Scan for the cell matching the given text and deliver its (X, Y) coordinate at center. 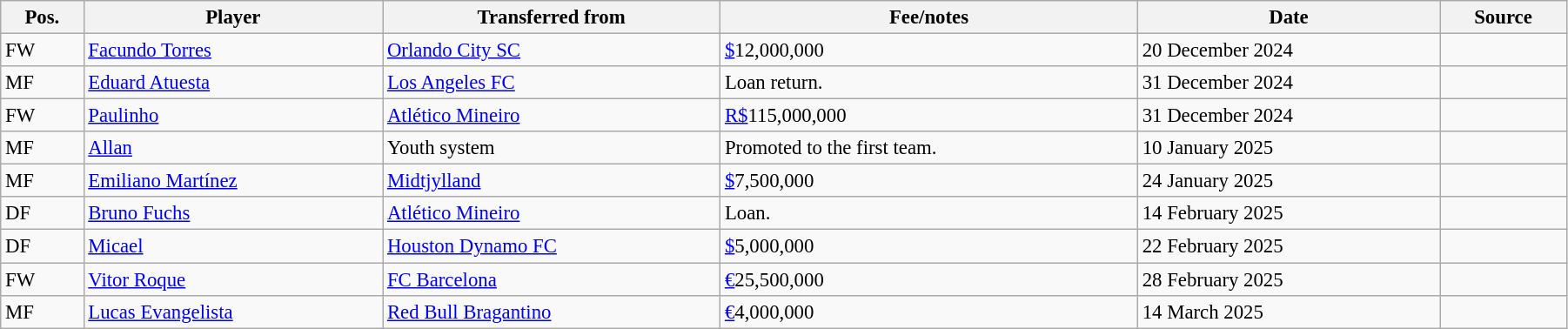
€25,500,000 (929, 279)
Allan (233, 148)
Transferred from (552, 17)
R$115,000,000 (929, 116)
Orlando City SC (552, 50)
14 March 2025 (1288, 312)
14 February 2025 (1288, 213)
Midtjylland (552, 181)
Facundo Torres (233, 50)
22 February 2025 (1288, 246)
24 January 2025 (1288, 181)
Pos. (42, 17)
Houston Dynamo FC (552, 246)
Loan return. (929, 83)
Loan. (929, 213)
28 February 2025 (1288, 279)
Paulinho (233, 116)
$12,000,000 (929, 50)
Fee/notes (929, 17)
Los Angeles FC (552, 83)
Emiliano Martínez (233, 181)
Eduard Atuesta (233, 83)
Youth system (552, 148)
Player (233, 17)
Lucas Evangelista (233, 312)
Bruno Fuchs (233, 213)
Source (1504, 17)
Date (1288, 17)
€4,000,000 (929, 312)
Promoted to the first team. (929, 148)
$7,500,000 (929, 181)
10 January 2025 (1288, 148)
Red Bull Bragantino (552, 312)
20 December 2024 (1288, 50)
FC Barcelona (552, 279)
$5,000,000 (929, 246)
Micael (233, 246)
Vitor Roque (233, 279)
